From the cell containing the given text, extract its center point as (x, y) coordinate. 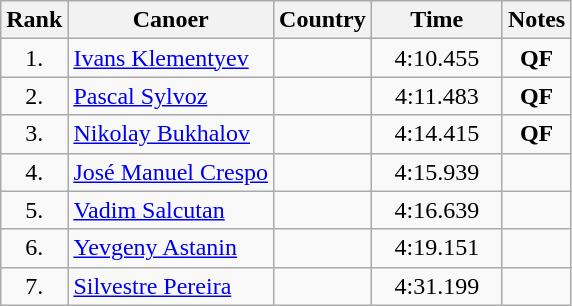
2. (34, 96)
Rank (34, 20)
Time (436, 20)
4:11.483 (436, 96)
José Manuel Crespo (171, 172)
Country (323, 20)
Vadim Salcutan (171, 210)
Ivans Klementyev (171, 58)
4:15.939 (436, 172)
Yevgeny Astanin (171, 248)
4:31.199 (436, 286)
6. (34, 248)
Canoer (171, 20)
4:14.415 (436, 134)
Pascal Sylvoz (171, 96)
1. (34, 58)
4. (34, 172)
7. (34, 286)
4:10.455 (436, 58)
Silvestre Pereira (171, 286)
Notes (536, 20)
4:16.639 (436, 210)
4:19.151 (436, 248)
3. (34, 134)
Nikolay Bukhalov (171, 134)
5. (34, 210)
